For the text-containing cell, return its midpoint in (X, Y) coordinate format. 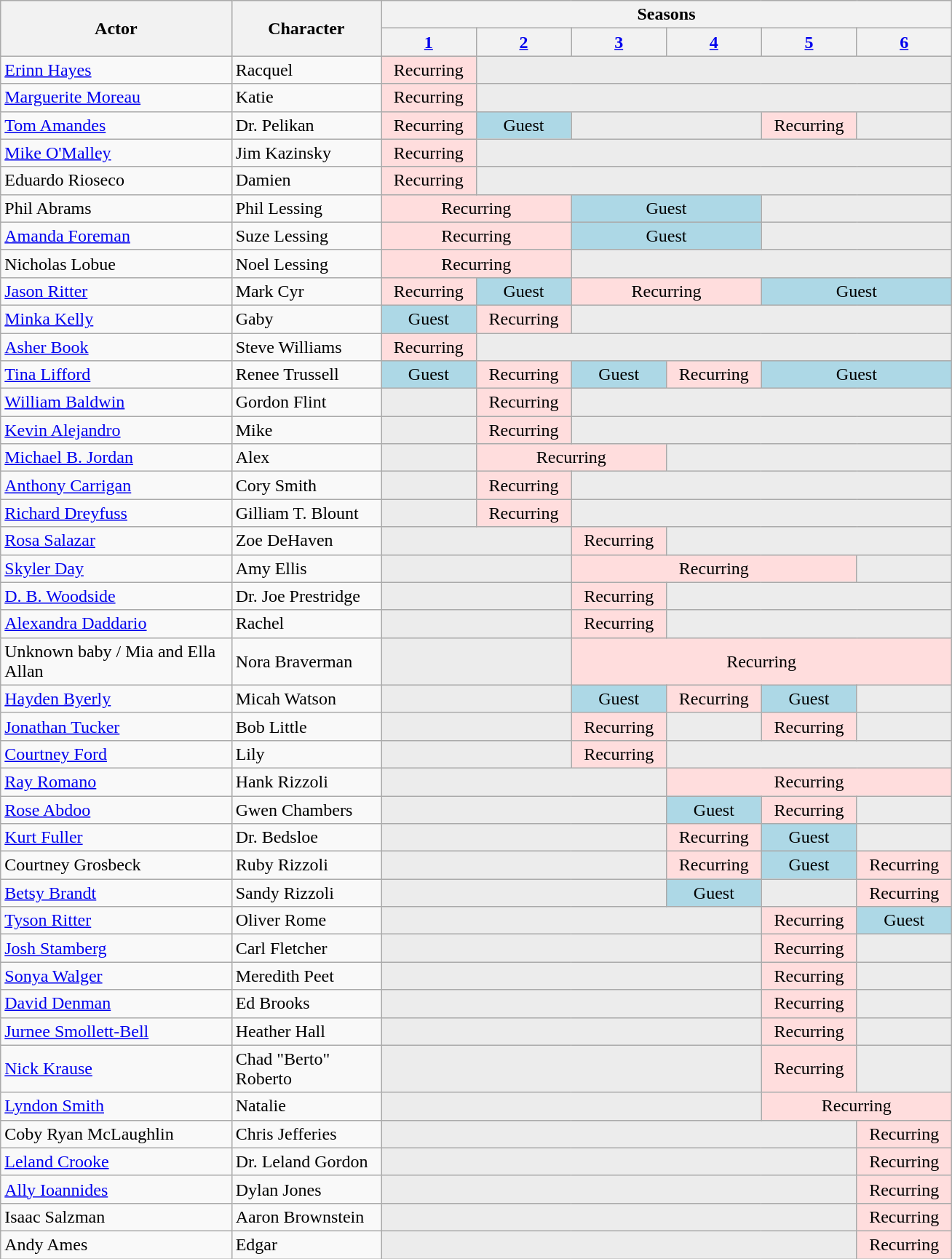
Micah Watson (306, 699)
Chad "Berto" Roberto (306, 1068)
Nora Braverman (306, 661)
Dylan Jones (306, 1189)
Ray Romano (116, 782)
Ally Ioannides (116, 1189)
Mike (306, 430)
Unknown baby / Mia and Ella Allan (116, 661)
1 (429, 42)
Nicholas Lobue (116, 263)
Suze Lessing (306, 236)
Racquel (306, 70)
Marguerite Moreau (116, 98)
Dr. Pelikan (306, 125)
David Denman (116, 1004)
Isaac Salzman (116, 1217)
Michael B. Jordan (116, 458)
6 (904, 42)
Dr. Leland Gordon (306, 1161)
Tyson Ritter (116, 921)
Courtney Ford (116, 754)
Actor (116, 28)
Erinn Hayes (116, 70)
Nick Krause (116, 1068)
Jonathan Tucker (116, 726)
Rosa Salazar (116, 541)
Dr. Bedsloe (306, 838)
Renee Trussell (306, 375)
Bob Little (306, 726)
Dr. Joe Prestridge (306, 596)
Betsy Brandt (116, 893)
Andy Ames (116, 1244)
Natalie (306, 1106)
Courtney Grosbeck (116, 865)
Anthony Carrigan (116, 485)
Tina Lifford (116, 375)
Gaby (306, 319)
Amanda Foreman (116, 236)
Cory Smith (306, 485)
Gilliam T. Blount (306, 513)
Sonya Walger (116, 976)
Meredith Peet (306, 976)
Lily (306, 754)
Noel Lessing (306, 263)
D. B. Woodside (116, 596)
Hank Rizzoli (306, 782)
Damien (306, 180)
Oliver Rome (306, 921)
Leland Crooke (116, 1161)
Chris Jefferies (306, 1134)
Alex (306, 458)
Lyndon Smith (116, 1106)
Asher Book (116, 347)
Character (306, 28)
5 (809, 42)
Skyler Day (116, 568)
Tom Amandes (116, 125)
Ruby Rizzoli (306, 865)
Jim Kazinsky (306, 153)
Mike O'Malley (116, 153)
Jurnee Smollett-Bell (116, 1031)
Gwen Chambers (306, 810)
4 (713, 42)
Sandy Rizzoli (306, 893)
Phil Abrams (116, 208)
Richard Dreyfuss (116, 513)
Phil Lessing (306, 208)
Ed Brooks (306, 1004)
Edgar (306, 1244)
Gordon Flint (306, 402)
William Baldwin (116, 402)
2 (524, 42)
Rose Abdoo (116, 810)
Amy Ellis (306, 568)
3 (619, 42)
Rachel (306, 624)
Josh Stamberg (116, 948)
Hayden Byerly (116, 699)
Coby Ryan McLaughlin (116, 1134)
Carl Fletcher (306, 948)
Minka Kelly (116, 319)
Eduardo Rioseco (116, 180)
Seasons (667, 15)
Steve Williams (306, 347)
Mark Cyr (306, 291)
Alexandra Daddario (116, 624)
Kurt Fuller (116, 838)
Zoe DeHaven (306, 541)
Jason Ritter (116, 291)
Kevin Alejandro (116, 430)
Aaron Brownstein (306, 1217)
Heather Hall (306, 1031)
Katie (306, 98)
